Capture the cell that displays the provided text and extract its [x, y] central coordinate. 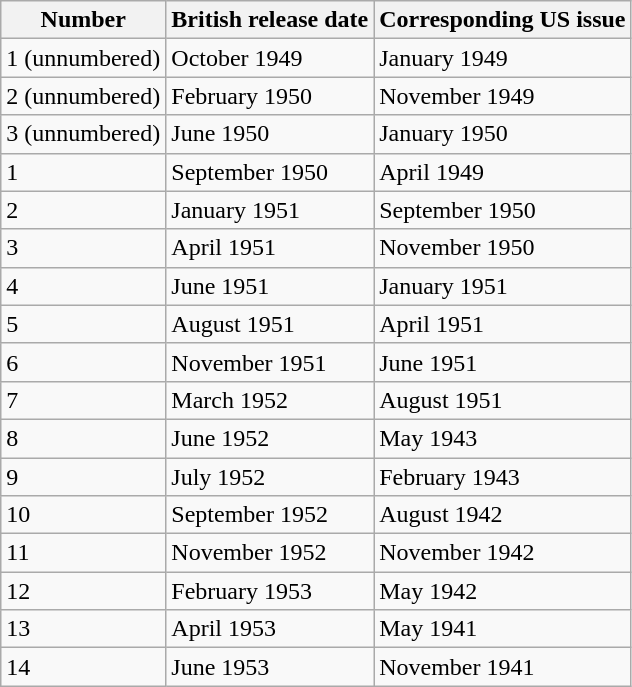
8 [84, 438]
11 [84, 553]
August 1942 [502, 515]
January 1950 [502, 134]
November 1952 [270, 553]
June 1952 [270, 438]
September 1952 [270, 515]
Corresponding US issue [502, 20]
13 [84, 629]
November 1941 [502, 667]
February 1943 [502, 477]
4 [84, 286]
2 [84, 210]
March 1952 [270, 400]
British release date [270, 20]
3 (unnumbered) [84, 134]
1 (unnumbered) [84, 58]
November 1942 [502, 553]
5 [84, 324]
May 1943 [502, 438]
October 1949 [270, 58]
12 [84, 591]
April 1949 [502, 172]
November 1949 [502, 96]
May 1942 [502, 591]
1 [84, 172]
3 [84, 248]
June 1953 [270, 667]
February 1950 [270, 96]
6 [84, 362]
9 [84, 477]
2 (unnumbered) [84, 96]
14 [84, 667]
November 1950 [502, 248]
April 1953 [270, 629]
10 [84, 515]
January 1949 [502, 58]
May 1941 [502, 629]
Number [84, 20]
February 1953 [270, 591]
June 1950 [270, 134]
November 1951 [270, 362]
7 [84, 400]
July 1952 [270, 477]
